From the cell containing the given text, extract its center point as [x, y] coordinate. 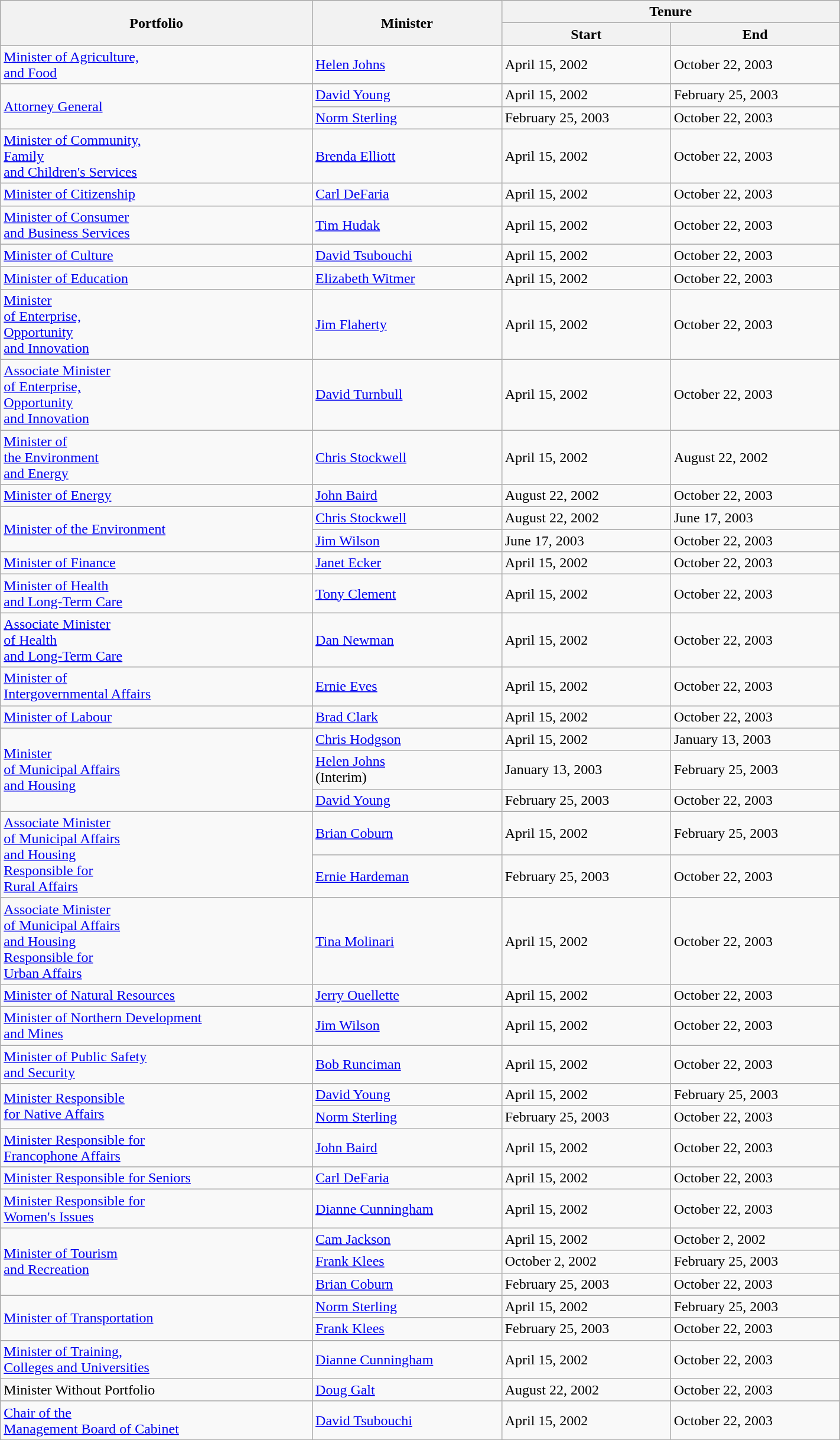
Doug Galt [408, 1390]
Start [586, 34]
Minister of Northern Development and Mines [157, 1026]
Minister of Transportation [157, 1318]
Janet Ecker [408, 563]
Brad Clark [408, 717]
Minister Responsible for Francophone Affairs [157, 1148]
Tina Molinari [408, 941]
Helen Johns (Interim) [408, 769]
Minister of Labour [157, 717]
Minister of Intergovernmental Affairs [157, 687]
Chris Hodgson [408, 739]
Minister Responsible for Native Affairs [157, 1106]
Minister of Municipal Affairs and Housing [157, 769]
Attorney General [157, 106]
Associate Minister of Enterprise, Opportunity and Innovation [157, 395]
Brenda Elliott [408, 156]
Chair of the Management Board of Cabinet [157, 1421]
Helen Johns [408, 65]
Minister of the Environment [157, 529]
Ernie Hardeman [408, 876]
Associate Minister of Municipal Affairs and Housing Responsible for Urban Affairs [157, 941]
Minister Without Portfolio [157, 1390]
Minister Responsible for Women's Issues [157, 1209]
Minister of Tourism and Recreation [157, 1262]
David Turnbull [408, 395]
Minister of Enterprise, Opportunity and Innovation [157, 324]
Dan Newman [408, 640]
Jim Flaherty [408, 324]
Jerry Ouellette [408, 995]
Minister of Public Safety and Security [157, 1064]
Minister of Citizenship [157, 194]
Ernie Eves [408, 687]
Minister of Natural Resources [157, 995]
Minister [408, 23]
Minister of Energy [157, 496]
Tim Hudak [408, 225]
Cam Jackson [408, 1239]
Minister of Training, Colleges and Universities [157, 1359]
Minister Responsible for Seniors [157, 1178]
Bob Runciman [408, 1064]
Minister of the Environment and Energy [157, 457]
Minister of Culture [157, 255]
Portfolio [157, 23]
End [755, 34]
Tenure [670, 12]
Associate Minister of Health and Long-Term Care [157, 640]
Associate Minister of Municipal Affairs and Housing Responsible for Rural Affairs [157, 854]
Tony Clement [408, 593]
Minister of Consumer and Business Services [157, 225]
Elizabeth Witmer [408, 278]
Minister of Health and Long-Term Care [157, 593]
Minister of Agriculture, and Food [157, 65]
Minister of Education [157, 278]
Minister of Finance [157, 563]
Minister of Community, Family and Children's Services [157, 156]
